Detect which cell encompasses the target text, then output its [X, Y] center coordinate. 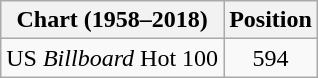
594 [271, 58]
Position [271, 20]
Chart (1958–2018) [112, 20]
US Billboard Hot 100 [112, 58]
